Search for the cell housing the specified text and yield its (x, y) center coordinate. 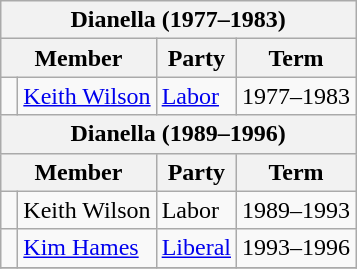
1989–1993 (296, 210)
Liberal (196, 248)
1993–1996 (296, 248)
Kim Hames (87, 248)
1977–1983 (296, 96)
Dianella (1977–1983) (178, 20)
Dianella (1989–1996) (178, 134)
